Output the (X, Y) coordinate of the center of the cell containing the given text.  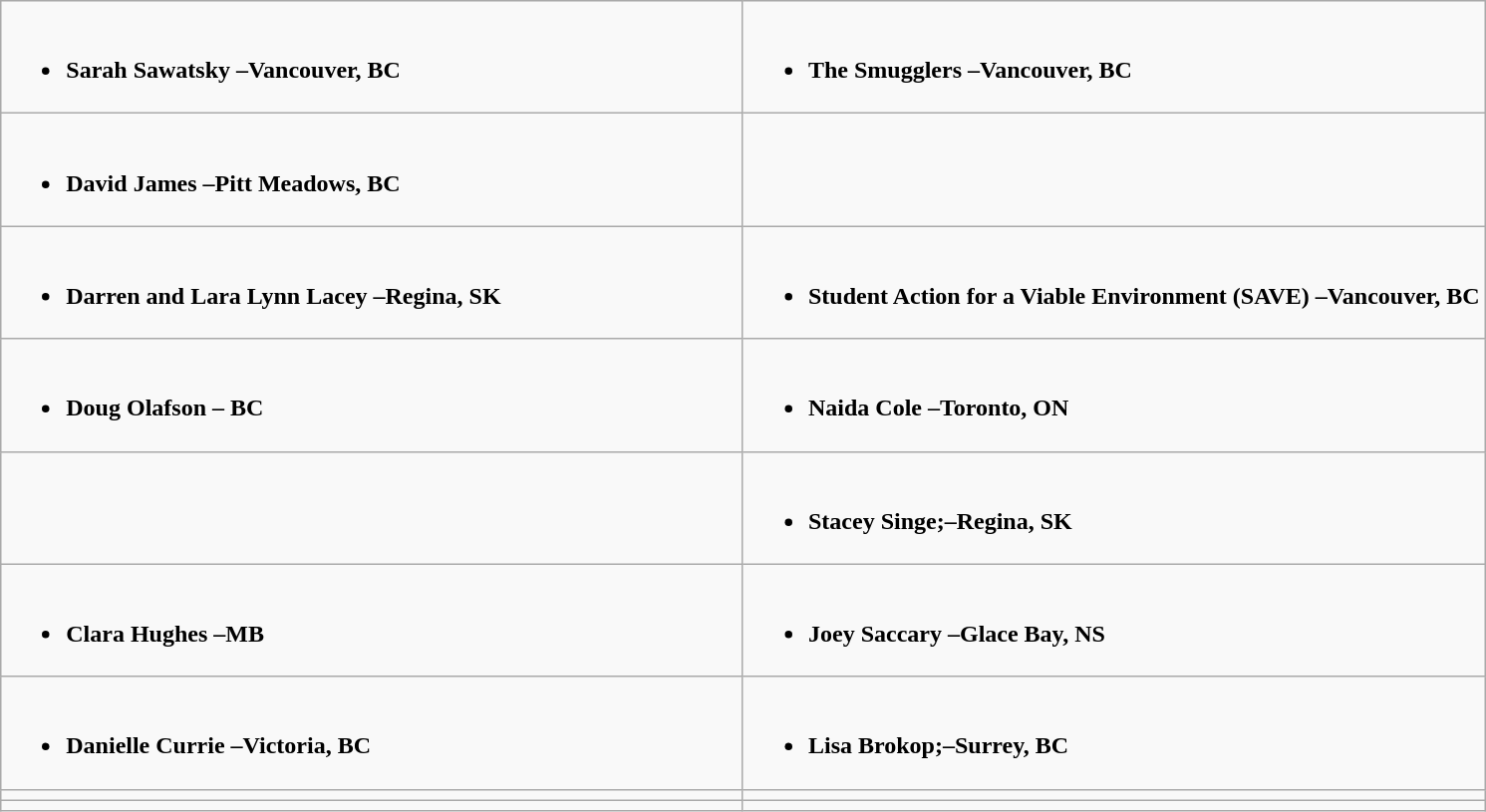
David James –Pitt Meadows, BC (373, 169)
Doug Olafson – BC (373, 395)
Lisa Brokop;–Surrey, BC (1114, 733)
Joey Saccary –Glace Bay, NS (1114, 620)
Stacey Singe;–Regina, SK (1114, 508)
Naida Cole –Toronto, ON (1114, 395)
The Smugglers –Vancouver, BC (1114, 58)
Sarah Sawatsky –Vancouver, BC (373, 58)
Danielle Currie –Victoria, BC (373, 733)
Darren and Lara Lynn Lacey –Regina, SK (373, 283)
Student Action for a Viable Environment (SAVE) –Vancouver, BC (1114, 283)
Clara Hughes –MB (373, 620)
